Search for the cell housing the specified text and yield its (x, y) center coordinate. 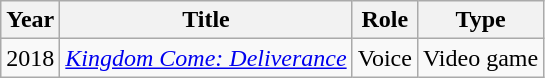
Voice (384, 58)
Video game (480, 58)
2018 (30, 58)
Title (206, 20)
Year (30, 20)
Kingdom Come: Deliverance (206, 58)
Type (480, 20)
Role (384, 20)
